From the cell containing the given text, extract its center point as [X, Y] coordinate. 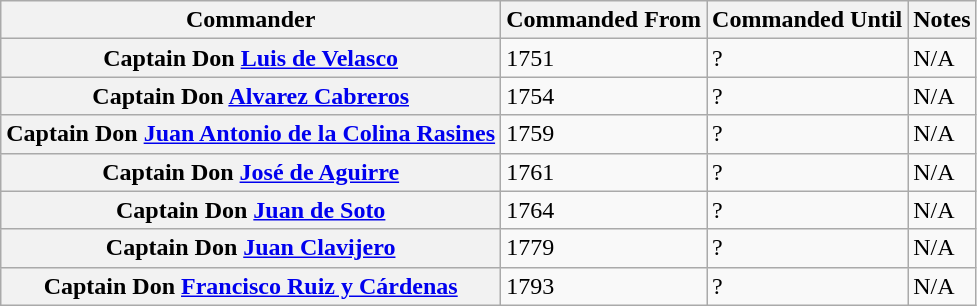
Commanded From [604, 20]
1754 [604, 96]
Captain Don Juan de Soto [251, 210]
1779 [604, 248]
Captain Don Juan Antonio de la Colina Rasines [251, 134]
Captain Don Luis de Velasco [251, 58]
Captain Don Alvarez Cabreros [251, 96]
Captain Don Francisco Ruiz y Cárdenas [251, 286]
Captain Don José de Aguirre [251, 172]
Captain Don Juan Clavijero [251, 248]
Commander [251, 20]
1761 [604, 172]
1793 [604, 286]
Commanded Until [808, 20]
1764 [604, 210]
1759 [604, 134]
Notes [942, 20]
1751 [604, 58]
